Find where the given text appears and provide that cell's center as [x, y] coordinate. 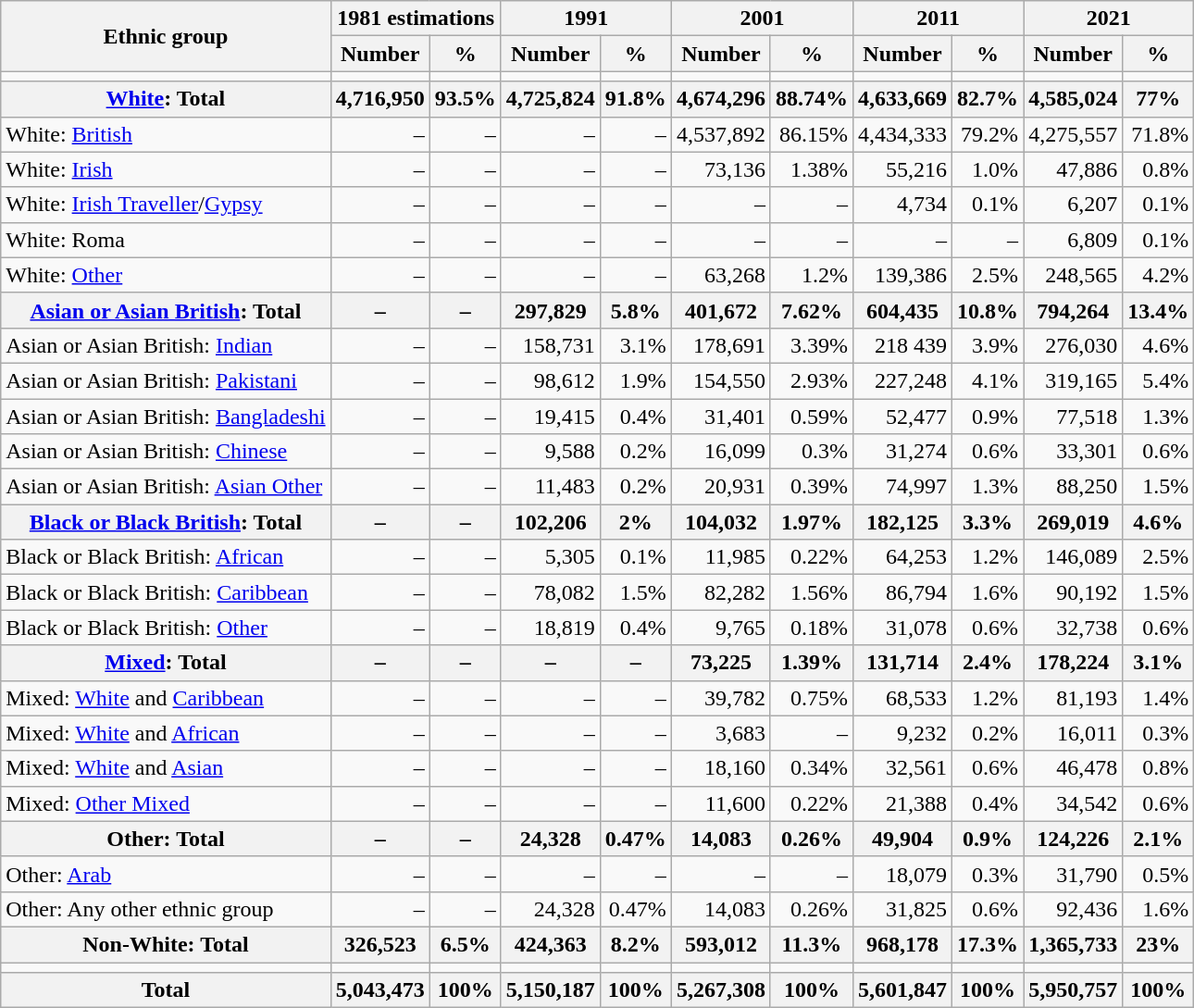
4,725,824 [550, 99]
33,301 [1074, 452]
0.59% [811, 416]
5,043,473 [379, 990]
0.34% [811, 768]
182,125 [902, 522]
158,731 [550, 345]
91.8% [635, 99]
81,193 [1074, 698]
1.56% [811, 592]
139,386 [902, 275]
3.3% [989, 522]
3.9% [989, 345]
55,216 [902, 169]
98,612 [550, 380]
1.0% [989, 169]
297,829 [550, 310]
4,633,669 [902, 99]
4,434,333 [902, 134]
4.2% [1159, 275]
82.7% [989, 99]
18,160 [720, 768]
31,790 [1074, 874]
2% [635, 522]
7.62% [811, 310]
131,714 [902, 663]
146,089 [1074, 557]
47,886 [1074, 169]
1,365,733 [1074, 944]
227,248 [902, 380]
1981 estimations [416, 19]
Asian or Asian British: Pakistani [166, 380]
1.9% [635, 380]
31,825 [902, 909]
86.15% [811, 134]
White: Roma [166, 240]
4,734 [902, 205]
73,225 [720, 663]
593,012 [720, 944]
3.39% [811, 345]
124,226 [1074, 839]
Mixed: White and Asian [166, 768]
5,601,847 [902, 990]
10.8% [989, 310]
68,533 [902, 698]
5,150,187 [550, 990]
5,267,308 [720, 990]
178,224 [1074, 663]
17.3% [989, 944]
21,388 [902, 803]
18,819 [550, 628]
4.1% [989, 380]
Mixed: Other Mixed [166, 803]
269,019 [1074, 522]
0.5% [1159, 874]
11,483 [550, 487]
Asian or Asian British: Bangladeshi [166, 416]
Asian or Asian British: Asian Other [166, 487]
Non-White: Total [166, 944]
63,268 [720, 275]
794,264 [1074, 310]
86,794 [902, 592]
4,585,024 [1074, 99]
968,178 [902, 944]
71.8% [1159, 134]
Other: Total [166, 839]
31,078 [902, 628]
Black or Black British: Caribbean [166, 592]
18,079 [902, 874]
Ethnic group [166, 36]
2021 [1109, 19]
Black or Black British: African [166, 557]
11,600 [720, 803]
74,997 [902, 487]
2.1% [1159, 839]
82,282 [720, 592]
Black or Black British: Total [166, 522]
4,716,950 [379, 99]
White: Other [166, 275]
1.97% [811, 522]
604,435 [902, 310]
11.3% [811, 944]
16,099 [720, 452]
102,206 [550, 522]
6,207 [1074, 205]
73,136 [720, 169]
White: Irish Traveller/Gypsy [166, 205]
326,523 [379, 944]
64,253 [902, 557]
319,165 [1074, 380]
78,082 [550, 592]
5,305 [550, 557]
2001 [762, 19]
6.5% [465, 944]
Mixed: Total [166, 663]
8.2% [635, 944]
90,192 [1074, 592]
5,950,757 [1074, 990]
424,363 [550, 944]
276,030 [1074, 345]
32,561 [902, 768]
1991 [586, 19]
Asian or Asian British: Total [166, 310]
88,250 [1074, 487]
88.74% [811, 99]
4,275,557 [1074, 134]
31,401 [720, 416]
178,691 [720, 345]
1.4% [1159, 698]
11,985 [720, 557]
White: Total [166, 99]
248,565 [1074, 275]
5.4% [1159, 380]
218 439 [902, 345]
34,542 [1074, 803]
2.4% [989, 663]
1.38% [811, 169]
19,415 [550, 416]
46,478 [1074, 768]
3,683 [720, 733]
Mixed: White and African [166, 733]
49,904 [902, 839]
31,274 [902, 452]
Total [166, 990]
5.8% [635, 310]
32,738 [1074, 628]
White: British [166, 134]
104,032 [720, 522]
2011 [938, 19]
154,550 [720, 380]
16,011 [1074, 733]
Other: Any other ethnic group [166, 909]
Black or Black British: Other [166, 628]
39,782 [720, 698]
Other: Arab [166, 874]
1.39% [811, 663]
6,809 [1074, 240]
Asian or Asian British: Indian [166, 345]
93.5% [465, 99]
Asian or Asian British: Chinese [166, 452]
79.2% [989, 134]
White: Irish [166, 169]
401,672 [720, 310]
0.18% [811, 628]
9,588 [550, 452]
Mixed: White and Caribbean [166, 698]
0.39% [811, 487]
0.75% [811, 698]
52,477 [902, 416]
4,537,892 [720, 134]
4,674,296 [720, 99]
20,931 [720, 487]
23% [1159, 944]
77% [1159, 99]
77,518 [1074, 416]
92,436 [1074, 909]
13.4% [1159, 310]
9,232 [902, 733]
2.93% [811, 380]
9,765 [720, 628]
